Output the (x, y) coordinate of the center of the cell containing the given text.  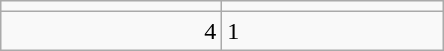
1 (332, 31)
4 (112, 31)
